Pinpoint the cell where the given text exists, returning its (X, Y) midpoint coordinate. 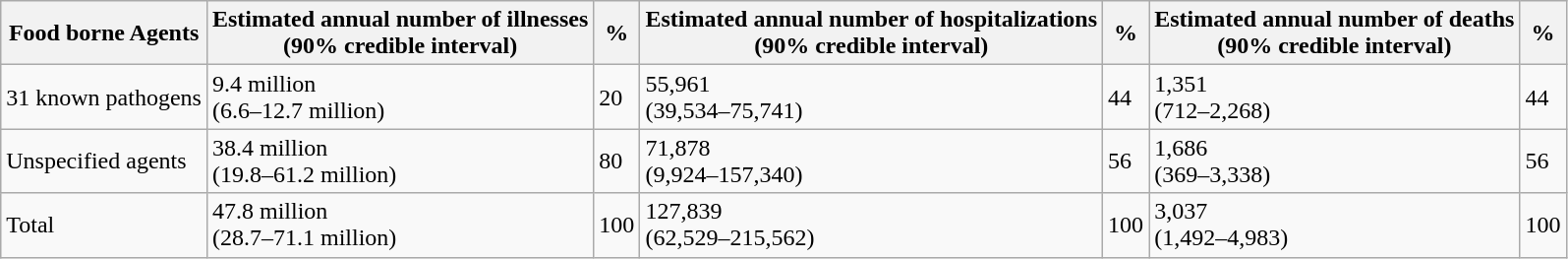
80 (617, 162)
3,037(1,492–4,983) (1335, 225)
Unspecified agents (104, 162)
Food borne Agents (104, 33)
71,878(9,924–157,340) (871, 162)
1,686(369–3,338) (1335, 162)
55,961(39,534–75,741) (871, 97)
31 known pathogens (104, 97)
Total (104, 225)
1,351(712–2,268) (1335, 97)
38.4 million(19.8–61.2 million) (399, 162)
Estimated annual number of hospitalizations(90% credible interval) (871, 33)
9.4 million(6.6–12.7 million) (399, 97)
47.8 million(28.7–71.1 million) (399, 225)
127,839(62,529–215,562) (871, 225)
20 (617, 97)
Estimated annual number of illnesses(90% credible interval) (399, 33)
Estimated annual number of deaths(90% credible interval) (1335, 33)
